Extract the (x, y) coordinate from the center of the cell holding the provided text.  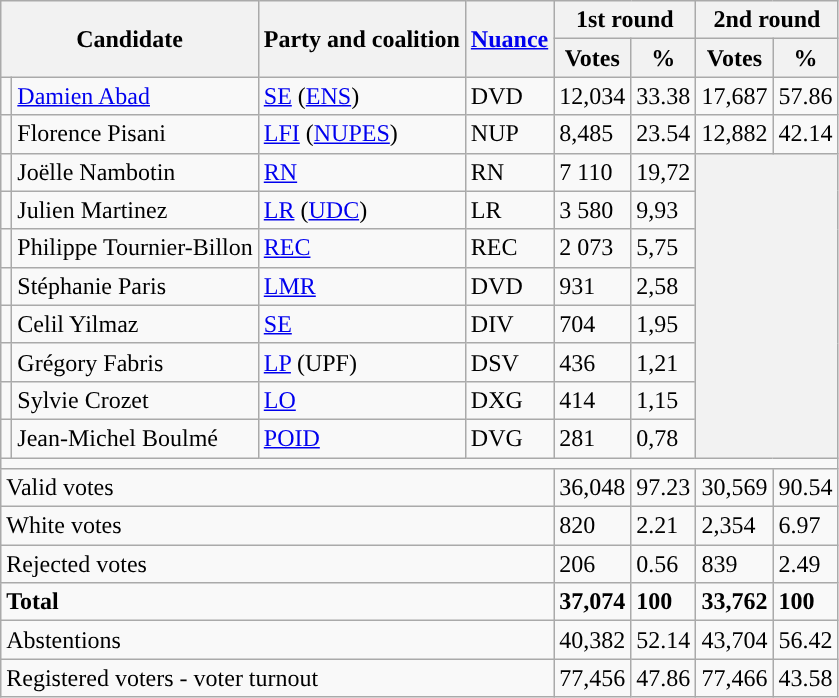
704 (592, 324)
DVG (509, 438)
77,466 (734, 678)
2.21 (664, 526)
Grégory Fabris (135, 362)
Nuance (509, 39)
NUP (509, 134)
Sylvie Crozet (135, 400)
Candidate (130, 39)
2,354 (734, 526)
52.14 (664, 640)
12,882 (734, 134)
90.54 (806, 488)
3 580 (592, 210)
White votes (278, 526)
19,72 (664, 172)
SE (ENS) (362, 96)
Party and coalition (362, 39)
LFI (NUPES) (362, 134)
1,95 (664, 324)
2nd round (767, 20)
Rejected votes (278, 564)
36,048 (592, 488)
206 (592, 564)
Florence Pisani (135, 134)
0,78 (664, 438)
Abstentions (278, 640)
0.56 (664, 564)
Total (278, 602)
Registered voters - voter turnout (278, 678)
57.86 (806, 96)
37,074 (592, 602)
33.38 (664, 96)
1,15 (664, 400)
839 (734, 564)
LR (509, 210)
Stéphanie Paris (135, 286)
Julien Martinez (135, 210)
436 (592, 362)
43,704 (734, 640)
23.54 (664, 134)
281 (592, 438)
97.23 (664, 488)
40,382 (592, 640)
47.86 (664, 678)
12,034 (592, 96)
2 073 (592, 248)
SE (362, 324)
42.14 (806, 134)
5,75 (664, 248)
LP (UPF) (362, 362)
1st round (625, 20)
9,93 (664, 210)
43.58 (806, 678)
DXG (509, 400)
LO (362, 400)
Joëlle Nambotin (135, 172)
6.97 (806, 526)
1,21 (664, 362)
30,569 (734, 488)
Jean-Michel Boulmé (135, 438)
LR (UDC) (362, 210)
17,687 (734, 96)
DIV (509, 324)
8,485 (592, 134)
2,58 (664, 286)
2.49 (806, 564)
Valid votes (278, 488)
Damien Abad (135, 96)
Philippe Tournier-Billon (135, 248)
77,456 (592, 678)
33,762 (734, 602)
931 (592, 286)
7 110 (592, 172)
56.42 (806, 640)
414 (592, 400)
DSV (509, 362)
LMR (362, 286)
Celil Yilmaz (135, 324)
820 (592, 526)
POID (362, 438)
